For the text-containing cell, return its midpoint in [X, Y] coordinate format. 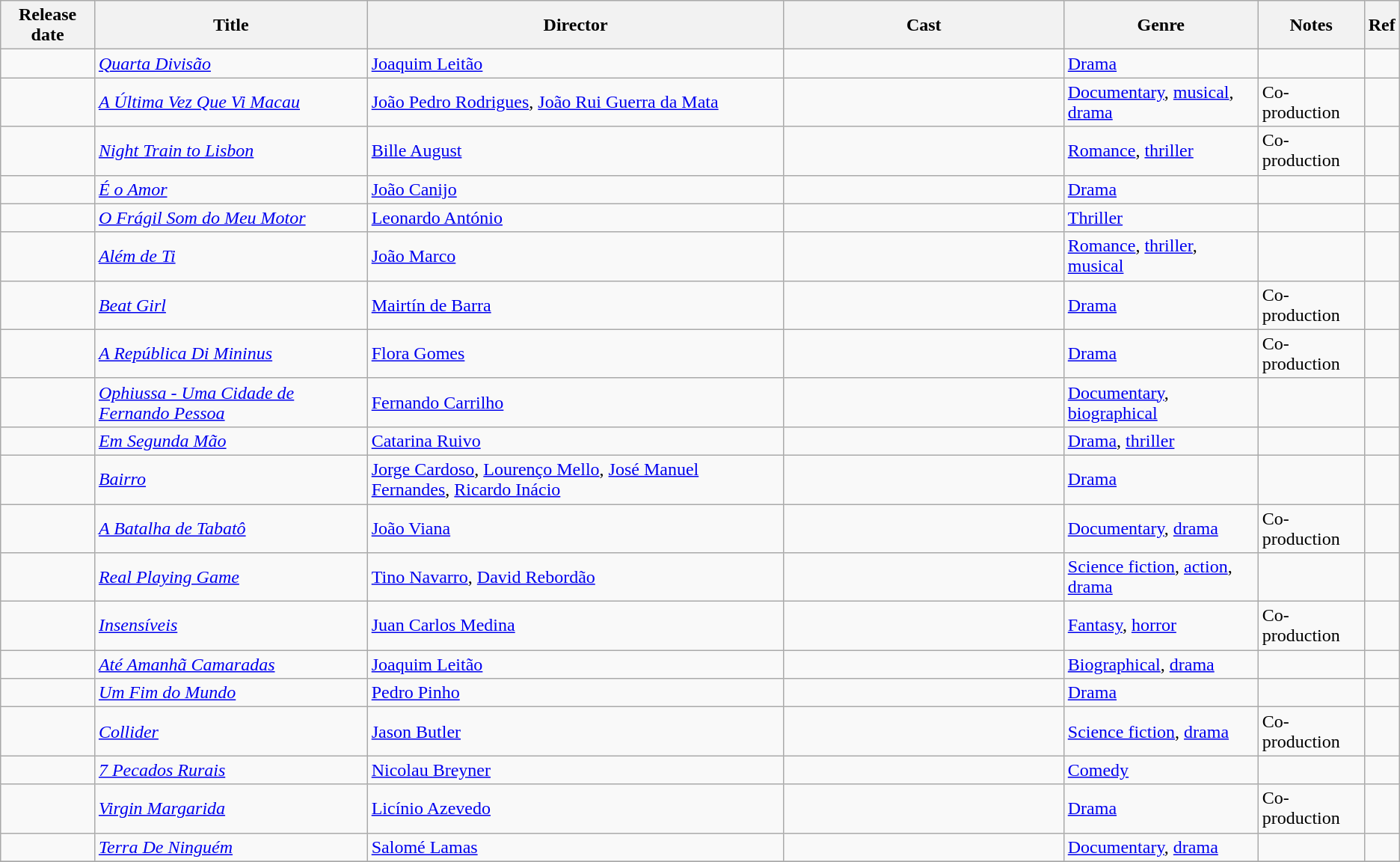
Jason Butler [576, 732]
Leonardo António [576, 218]
Um Fim do Mundo [230, 693]
João Marco [576, 256]
Release date [48, 25]
Flora Gomes [576, 353]
Bille August [576, 151]
Drama, thriller [1161, 441]
Ref [1382, 25]
Night Train to Lisbon [230, 151]
Fantasy, horror [1161, 626]
Cast [924, 25]
Em Segunda Mão [230, 441]
Comedy [1161, 770]
Documentary, musical, drama [1161, 102]
Catarina Ruivo [576, 441]
Collider [230, 732]
João Canijo [576, 189]
Bairro [230, 479]
Romance, thriller, musical [1161, 256]
Terra De Ninguém [230, 847]
Pedro Pinho [576, 693]
Além de Ti [230, 256]
João Pedro Rodrigues, João Rui Guerra da Mata [576, 102]
Mairtín de Barra [576, 305]
Science fiction, action, drama [1161, 578]
Real Playing Game [230, 578]
João Viana [576, 528]
Title [230, 25]
Notes [1311, 25]
A Última Vez Que Vi Macau [230, 102]
A República Di Mininus [230, 353]
Juan Carlos Medina [576, 626]
Fernando Carrilho [576, 403]
Documentary, biographical [1161, 403]
Biographical, drama [1161, 664]
Tino Navarro, David Rebordão [576, 578]
7 Pecados Rurais [230, 770]
Thriller [1161, 218]
Licínio Azevedo [576, 808]
Beat Girl [230, 305]
Nicolau Breyner [576, 770]
Salomé Lamas [576, 847]
Director [576, 25]
É o Amor [230, 189]
Romance, thriller [1161, 151]
Até Amanhã Camaradas [230, 664]
O Frágil Som do Meu Motor [230, 218]
Quarta Divisão [230, 64]
Virgin Margarida [230, 808]
Science fiction, drama [1161, 732]
A Batalha de Tabatô [230, 528]
Jorge Cardoso, Lourenço Mello, José Manuel Fernandes, Ricardo Inácio [576, 479]
Insensíveis [230, 626]
Ophiussa - Uma Cidade de Fernando Pessoa [230, 403]
Genre [1161, 25]
